Extract the (X, Y) coordinate from the center of the cell holding the provided text.  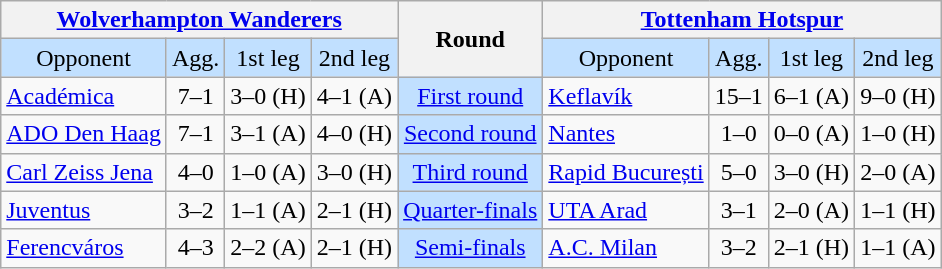
1–0 (H) (898, 134)
A.C. Milan (626, 248)
1–0 (A) (268, 172)
9–0 (H) (898, 96)
Académica (84, 96)
Rapid București (626, 172)
Quarter-finals (470, 210)
4–1 (A) (354, 96)
Carl Zeiss Jena (84, 172)
Nantes (626, 134)
4–0 (195, 172)
Keflavík (626, 96)
Second round (470, 134)
Semi-finals (470, 248)
Tottenham Hotspur (742, 20)
1–1 (H) (898, 210)
ADO Den Haag (84, 134)
3–1 (738, 210)
1–0 (738, 134)
Juventus (84, 210)
4–0 (H) (354, 134)
Ferencváros (84, 248)
6–1 (A) (811, 96)
0–0 (A) (811, 134)
Wolverhampton Wanderers (200, 20)
3–1 (A) (268, 134)
15–1 (738, 96)
Round (470, 39)
2–2 (A) (268, 248)
4–3 (195, 248)
5–0 (738, 172)
UTA Arad (626, 210)
Third round (470, 172)
First round (470, 96)
